Output the (x, y) coordinate of the center of the cell containing the given text.  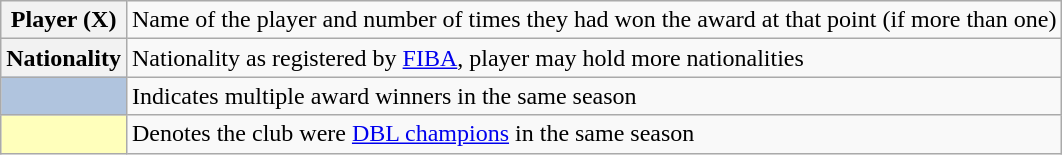
Player (X) (64, 20)
Nationality as registered by FIBA, player may hold more nationalities (594, 58)
Nationality (64, 58)
Denotes the club were DBL champions in the same season (594, 134)
Name of the player and number of times they had won the award at that point (if more than one) (594, 20)
Indicates multiple award winners in the same season (594, 96)
